Capture the cell that displays the provided text and extract its [x, y] central coordinate. 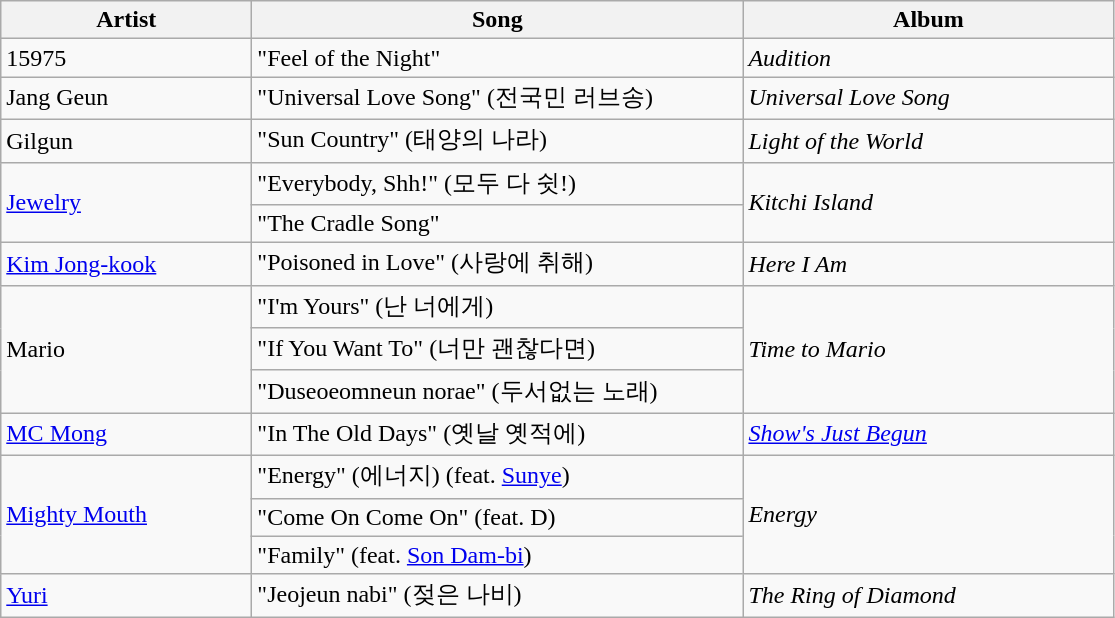
"Duseoeomneun norae" (두서없는 노래) [498, 392]
"If You Want To" (너만 괜찮다면) [498, 350]
Mario [126, 349]
Song [498, 20]
Audition [928, 58]
Light of the World [928, 140]
"I'm Yours" (난 너에게) [498, 306]
Show's Just Begun [928, 434]
"Sun Country" (태양의 나라) [498, 140]
"Universal Love Song" (전국민 러브송) [498, 98]
The Ring of Diamond [928, 596]
Jang Geun [126, 98]
Mighty Mouth [126, 514]
Kitchi Island [928, 202]
Time to Mario [928, 349]
Gilgun [126, 140]
Album [928, 20]
Universal Love Song [928, 98]
Energy [928, 514]
Here I Am [928, 264]
"Family" (feat. Son Dam-bi) [498, 555]
"The Cradle Song" [498, 224]
"Poisoned in Love" (사랑에 취해) [498, 264]
"In The Old Days" (옛날 옛적에) [498, 434]
Yuri [126, 596]
"Everybody, Shh!" (모두 다 쉿!) [498, 184]
MC Mong [126, 434]
"Feel of the Night" [498, 58]
15975 [126, 58]
"Come On Come On" (feat. D) [498, 517]
Artist [126, 20]
Jewelry [126, 202]
Kim Jong-kook [126, 264]
"Energy" (에너지) (feat. Sunye) [498, 476]
"Jeojeun nabi" (젖은 나비) [498, 596]
